Extract the (x, y) coordinate from the center of the cell holding the provided text.  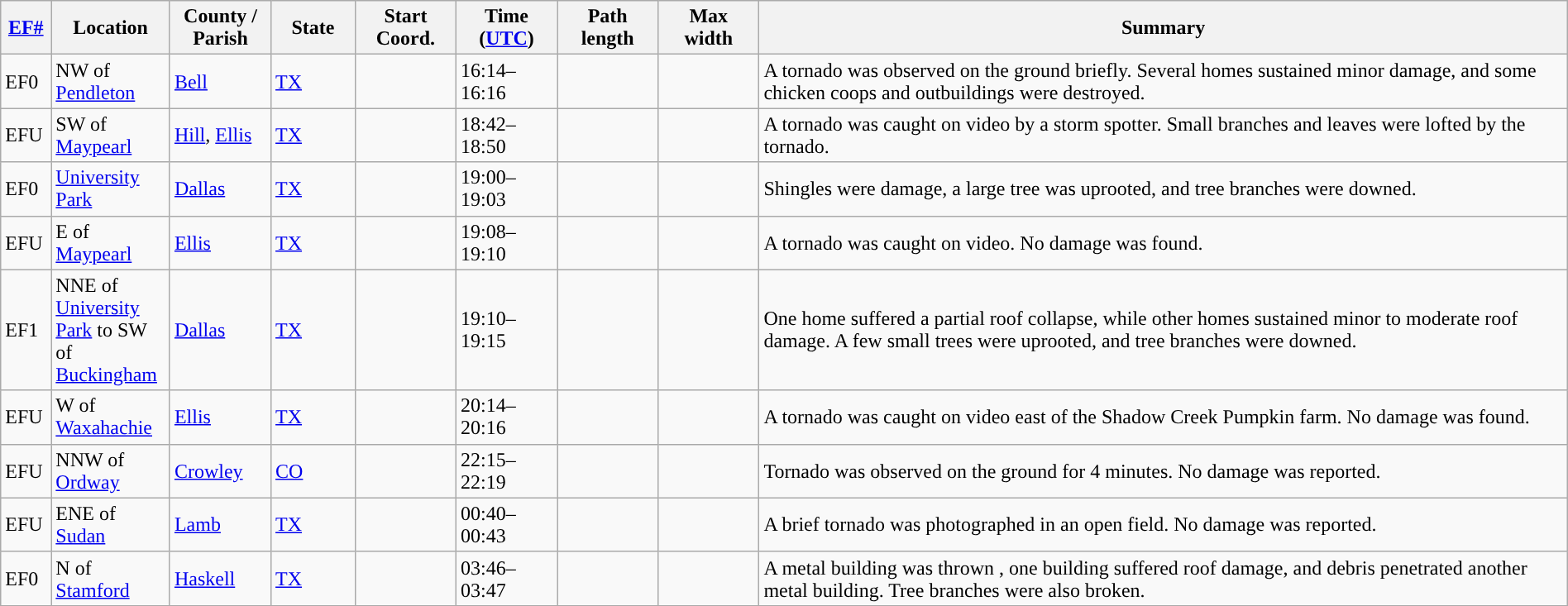
Tornado was observed on the ground for 4 minutes. No damage was reported. (1163, 471)
Time (UTC) (506, 28)
E of Maypearl (111, 243)
Lamb (220, 524)
A tornado was caught on video by a storm spotter. Small branches and leaves were lofted by the tornado. (1163, 136)
19:08–19:10 (506, 243)
A tornado was observed on the ground briefly. Several homes sustained minor damage, and some chicken coops and outbuildings were destroyed. (1163, 81)
Crowley (220, 471)
NW of Pendleton (111, 81)
03:46–03:47 (506, 579)
Max width (709, 28)
22:15–22:19 (506, 471)
19:10–19:15 (506, 330)
Location (111, 28)
16:14–16:16 (506, 81)
Start Coord. (405, 28)
County / Parish (220, 28)
ENE of Sudan (111, 524)
A tornado was caught on video. No damage was found. (1163, 243)
NNE of University Park to SW of Buckingham (111, 330)
00:40–00:43 (506, 524)
Summary (1163, 28)
20:14–20:16 (506, 417)
A metal building was thrown , one building suffered roof damage, and debris penetrated another metal building. Tree branches were also broken. (1163, 579)
Path length (608, 28)
SW of Maypearl (111, 136)
CO (313, 471)
Haskell (220, 579)
18:42–18:50 (506, 136)
Shingles were damage, a large tree was uprooted, and tree branches were downed. (1163, 188)
Hill, Ellis (220, 136)
State (313, 28)
W of Waxahachie (111, 417)
EF1 (26, 330)
N of Stamford (111, 579)
19:00–19:03 (506, 188)
A tornado was caught on video east of the Shadow Creek Pumpkin farm. No damage was found. (1163, 417)
Bell (220, 81)
NNW of Ordway (111, 471)
A brief tornado was photographed in an open field. No damage was reported. (1163, 524)
University Park (111, 188)
EF# (26, 28)
